Determine the (x, y) coordinate at the center of the cell enclosing the given text.  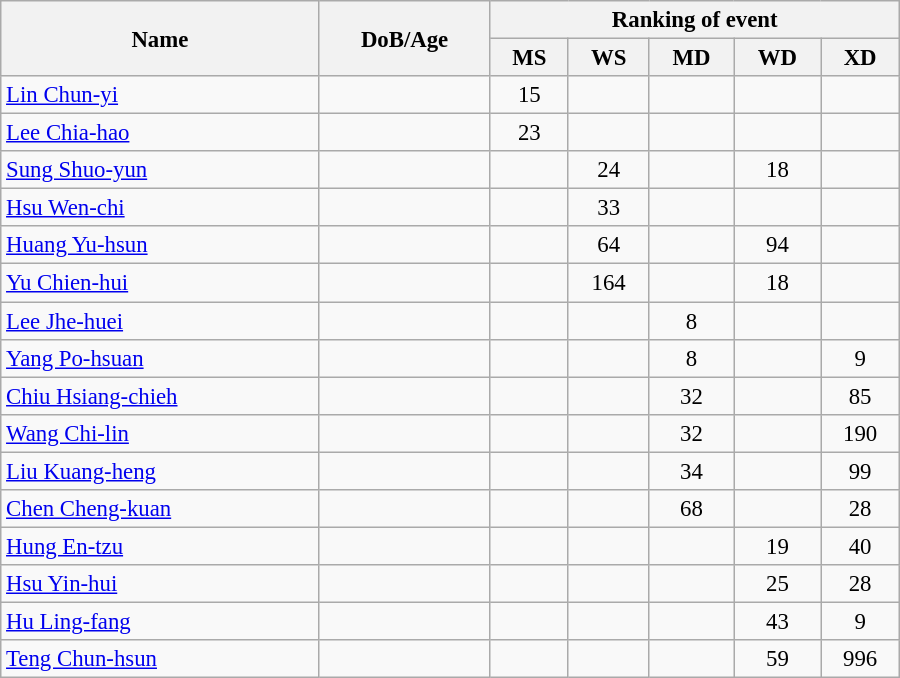
24 (608, 170)
64 (608, 245)
Lee Chia-hao (160, 133)
Liu Kuang-heng (160, 471)
Hsu Wen-chi (160, 208)
23 (529, 133)
Chiu Hsiang-chieh (160, 396)
MS (529, 58)
15 (529, 95)
Huang Yu-hsun (160, 245)
85 (860, 396)
68 (692, 509)
Teng Chun-hsun (160, 659)
Hsu Yin-hui (160, 584)
Name (160, 38)
Lee Jhe-huei (160, 321)
MD (692, 58)
Yang Po-hsuan (160, 358)
Hu Ling-fang (160, 621)
WS (608, 58)
34 (692, 471)
33 (608, 208)
Wang Chi-lin (160, 433)
Ranking of event (694, 20)
43 (778, 621)
996 (860, 659)
XD (860, 58)
Hung En-tzu (160, 546)
Lin Chun-yi (160, 95)
Sung Shuo-yun (160, 170)
59 (778, 659)
DoB/Age (404, 38)
19 (778, 546)
99 (860, 471)
164 (608, 283)
40 (860, 546)
190 (860, 433)
94 (778, 245)
Yu Chien-hui (160, 283)
Chen Cheng-kuan (160, 509)
WD (778, 58)
25 (778, 584)
